Pinpoint the cell where the given text exists, returning its (X, Y) midpoint coordinate. 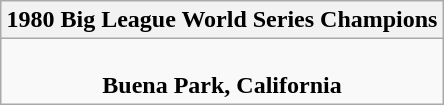
Buena Park, California (222, 72)
1980 Big League World Series Champions (222, 20)
